Determine the [x, y] coordinate at the center of the cell enclosing the given text.  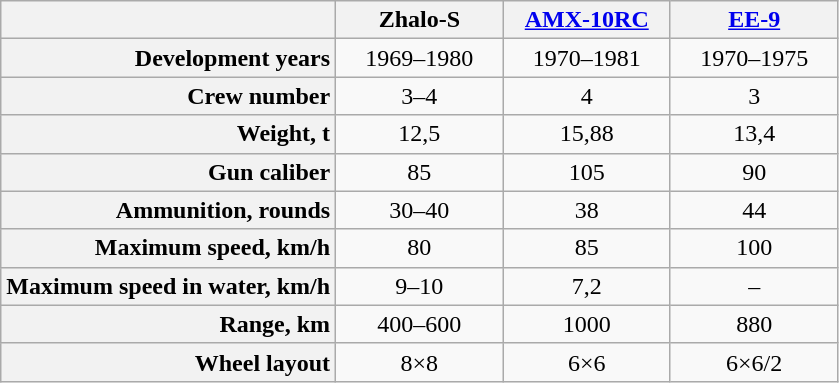
100 [754, 248]
1970–1981 [586, 58]
90 [754, 172]
Range, km [168, 324]
7,2 [586, 286]
12,5 [420, 134]
30–40 [420, 210]
Development years [168, 58]
Wheel layout [168, 362]
1970–1975 [754, 58]
Zhalo-S [420, 20]
15,88 [586, 134]
Maximum speed, km/h [168, 248]
38 [586, 210]
4 [586, 96]
3–4 [420, 96]
9–10 [420, 286]
80 [420, 248]
1000 [586, 324]
Gun caliber [168, 172]
Crew number [168, 96]
EE-9 [754, 20]
8×8 [420, 362]
Maximum speed in water, km/h [168, 286]
13,4 [754, 134]
3 [754, 96]
44 [754, 210]
– [754, 286]
Weight, t [168, 134]
Ammunition, rounds [168, 210]
1969–1980 [420, 58]
6×6/2 [754, 362]
105 [586, 172]
880 [754, 324]
6×6 [586, 362]
400–600 [420, 324]
AMX-10RC [586, 20]
